Output the [x, y] coordinate of the center of the cell containing the given text.  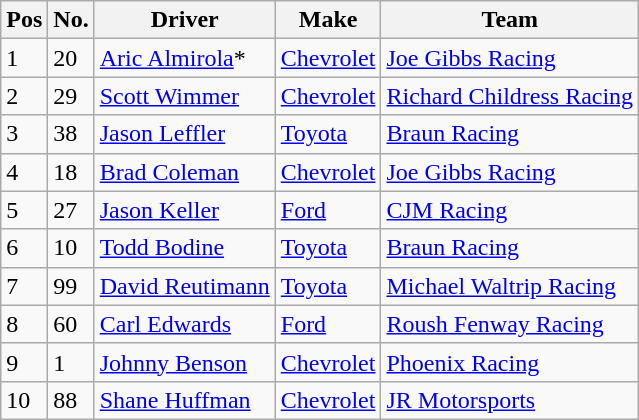
Aric Almirola* [184, 58]
Driver [184, 20]
Brad Coleman [184, 172]
9 [24, 362]
Team [510, 20]
No. [71, 20]
88 [71, 400]
7 [24, 286]
38 [71, 134]
60 [71, 324]
29 [71, 96]
Shane Huffman [184, 400]
4 [24, 172]
Scott Wimmer [184, 96]
20 [71, 58]
CJM Racing [510, 210]
Make [328, 20]
Todd Bodine [184, 248]
Carl Edwards [184, 324]
3 [24, 134]
Pos [24, 20]
Johnny Benson [184, 362]
8 [24, 324]
Michael Waltrip Racing [510, 286]
6 [24, 248]
99 [71, 286]
Roush Fenway Racing [510, 324]
Richard Childress Racing [510, 96]
18 [71, 172]
Jason Leffler [184, 134]
Jason Keller [184, 210]
2 [24, 96]
JR Motorsports [510, 400]
David Reutimann [184, 286]
5 [24, 210]
27 [71, 210]
Phoenix Racing [510, 362]
